Capture the cell that displays the provided text and extract its (x, y) central coordinate. 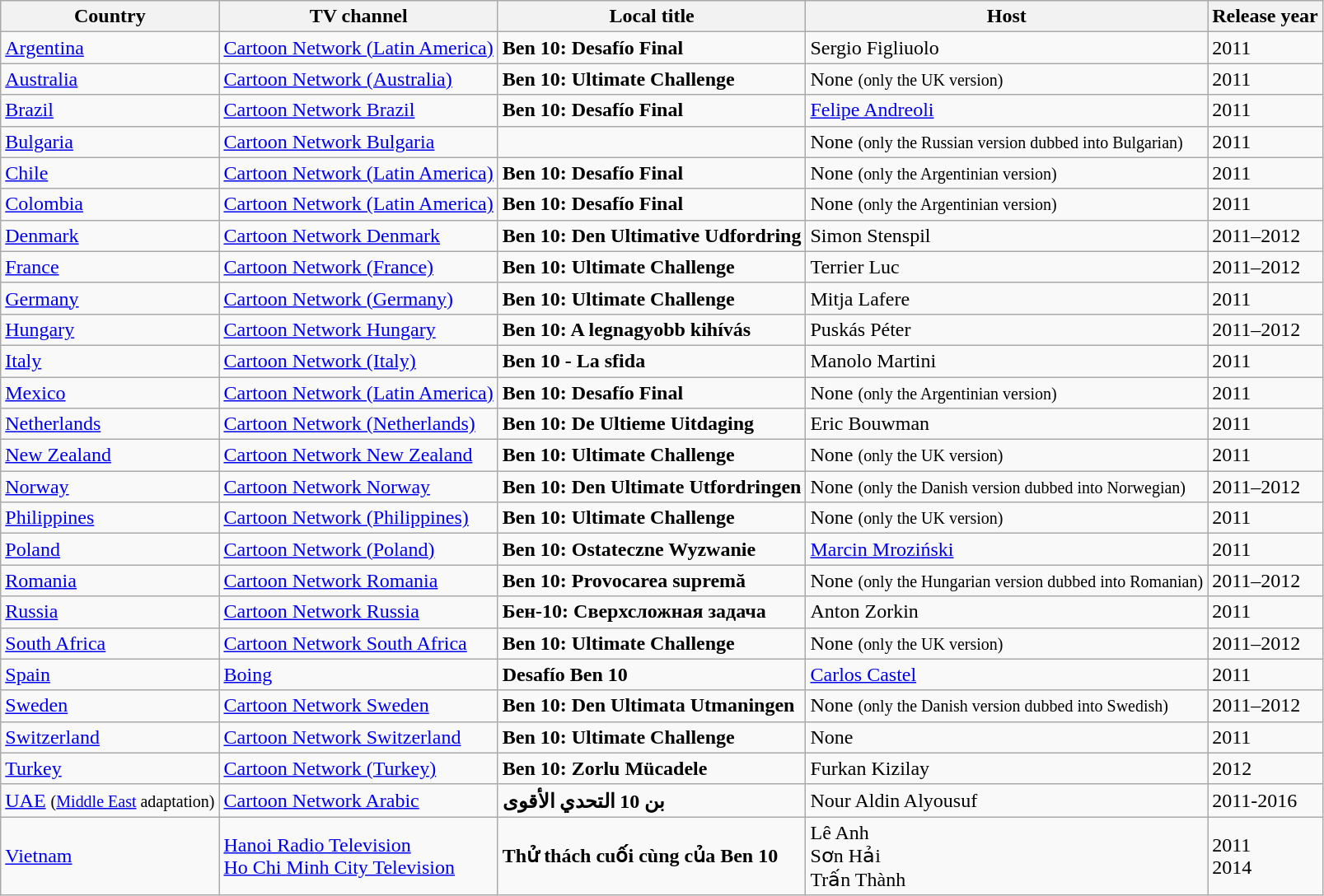
Cartoon Network Norway (358, 487)
UAE (Middle East adaptation) (110, 800)
France (110, 267)
Terrier Luc (1007, 267)
Ben 10 - La sfida (652, 361)
Cartoon Network Russia (358, 612)
Sweden (110, 706)
Desafío Ben 10 (652, 674)
Bulgaria (110, 142)
Thử thách cuối cùng của Ben 10 (652, 856)
Russia (110, 612)
Cartoon Network (Poland) (358, 549)
Boing (358, 674)
Hanoi Radio TelevisionHo Chi Minh City Television (358, 856)
Ben 10: Provocarea supremă (652, 581)
Hungary (110, 329)
Australia (110, 79)
Mitja Lafere (1007, 298)
Ben 10: Den Ultimative Udfordring (652, 236)
Cartoon Network (Turkey) (358, 768)
Cartoon Network (Netherlands) (358, 424)
Ben 10: Ostateczne Wyzwanie (652, 549)
Release year (1266, 16)
Cartoon Network (Germany) (358, 298)
Cartoon Network (Italy) (358, 361)
Nour Aldin Alyousuf (1007, 800)
Norway (110, 487)
None (only the Hungarian version dubbed into Romanian) (1007, 581)
Italy (110, 361)
2011-2016 (1266, 800)
Cartoon Network Denmark (358, 236)
Ben 10: Den Ultimate Utfordringen (652, 487)
Romania (110, 581)
Country (110, 16)
None (only the Danish version dubbed into Norwegian) (1007, 487)
Host (1007, 16)
South Africa (110, 643)
Furkan Kizilay (1007, 768)
Mexico (110, 393)
Philippines (110, 518)
Cartoon Network South Africa (358, 643)
Marcin Mroziński (1007, 549)
Cartoon Network (Philippines) (358, 518)
Netherlands (110, 424)
Spain (110, 674)
Manolo Martini (1007, 361)
Vietnam (110, 856)
Sergio Figliuolo (1007, 48)
Chile (110, 173)
Eric Bouwman (1007, 424)
Cartoon Network Hungary (358, 329)
Germany (110, 298)
Simon Stenspil (1007, 236)
Cartoon Network Switzerland (358, 737)
Cartoon Network Romania (358, 581)
Ben 10: Zorlu Mücadele (652, 768)
Cartoon Network Bulgaria (358, 142)
20112014 (1266, 856)
New Zealand (110, 455)
Cartoon Network Arabic (358, 800)
None (1007, 737)
Local title (652, 16)
Poland (110, 549)
Switzerland (110, 737)
Бен-10: Сверхсложная задача (652, 612)
Cartoon Network Sweden (358, 706)
2012 (1266, 768)
Puskás Péter (1007, 329)
None (only the Danish version dubbed into Swedish) (1007, 706)
بن 10 التحدي الأقوى (652, 800)
Brazil (110, 110)
Anton Zorkin (1007, 612)
None (only the Russian version dubbed into Bulgarian) (1007, 142)
Ben 10: A legnagyobb kihívás (652, 329)
TV channel (358, 16)
Cartoon Network Brazil (358, 110)
Colombia (110, 204)
Turkey (110, 768)
Cartoon Network (France) (358, 267)
Ben 10: De Ultieme Uitdaging (652, 424)
Cartoon Network New Zealand (358, 455)
Carlos Castel (1007, 674)
Lê AnhSơn HảiTrấn Thành (1007, 856)
Argentina (110, 48)
Ben 10: Den Ultimata Utmaningen (652, 706)
Denmark (110, 236)
Cartoon Network (Australia) (358, 79)
Felipe Andreoli (1007, 110)
